Provide the (X, Y) coordinate of the cell's center where the given text is located.  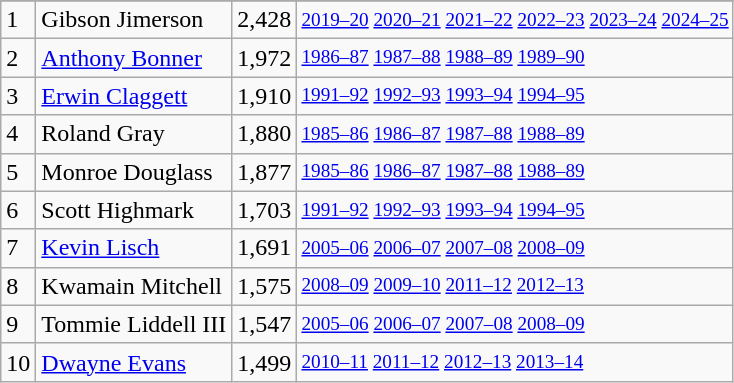
2008–09 2009–10 2011–12 2012–13 (515, 286)
Gibson Jimerson (134, 20)
1,910 (264, 96)
8 (18, 286)
10 (18, 362)
1,877 (264, 172)
3 (18, 96)
9 (18, 324)
1 (18, 20)
Kwamain Mitchell (134, 286)
1,880 (264, 134)
Tommie Liddell III (134, 324)
1,575 (264, 286)
Monroe Douglass (134, 172)
5 (18, 172)
7 (18, 248)
2,428 (264, 20)
1986–87 1987–88 1988–89 1989–90 (515, 58)
1,547 (264, 324)
2019–20 2020–21 2021–22 2022–23 2023–24 2024–25 (515, 20)
Dwayne Evans (134, 362)
Erwin Claggett (134, 96)
Scott Highmark (134, 210)
6 (18, 210)
4 (18, 134)
1,972 (264, 58)
Roland Gray (134, 134)
2 (18, 58)
Anthony Bonner (134, 58)
1,499 (264, 362)
2010–11 2011–12 2012–13 2013–14 (515, 362)
Kevin Lisch (134, 248)
1,703 (264, 210)
1,691 (264, 248)
